Detect which cell encompasses the target text, then output its [x, y] center coordinate. 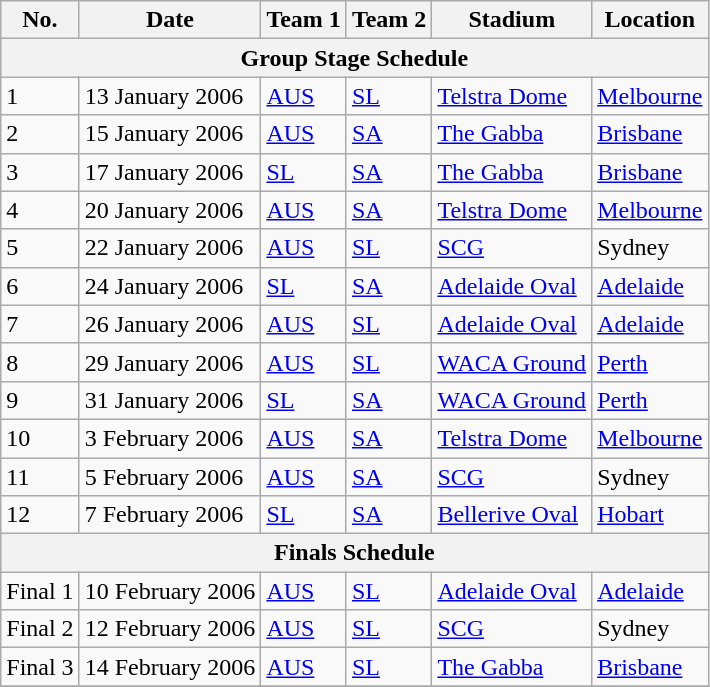
10 [40, 438]
3 February 2006 [170, 438]
2 [40, 134]
12 February 2006 [170, 629]
No. [40, 20]
10 February 2006 [170, 591]
7 February 2006 [170, 515]
Team 1 [304, 20]
Finals Schedule [354, 553]
13 January 2006 [170, 96]
Team 2 [389, 20]
5 [40, 248]
17 January 2006 [170, 172]
15 January 2006 [170, 134]
Date [170, 20]
4 [40, 210]
Final 3 [40, 667]
24 January 2006 [170, 286]
Group Stage Schedule [354, 58]
Bellerive Oval [512, 515]
22 January 2006 [170, 248]
Hobart [650, 515]
Stadium [512, 20]
9 [40, 400]
20 January 2006 [170, 210]
Location [650, 20]
6 [40, 286]
29 January 2006 [170, 362]
8 [40, 362]
31 January 2006 [170, 400]
14 February 2006 [170, 667]
26 January 2006 [170, 324]
Final 2 [40, 629]
1 [40, 96]
7 [40, 324]
12 [40, 515]
Final 1 [40, 591]
5 February 2006 [170, 477]
3 [40, 172]
11 [40, 477]
